Identify which cell holds the provided text, then report its (X, Y) central coordinate. 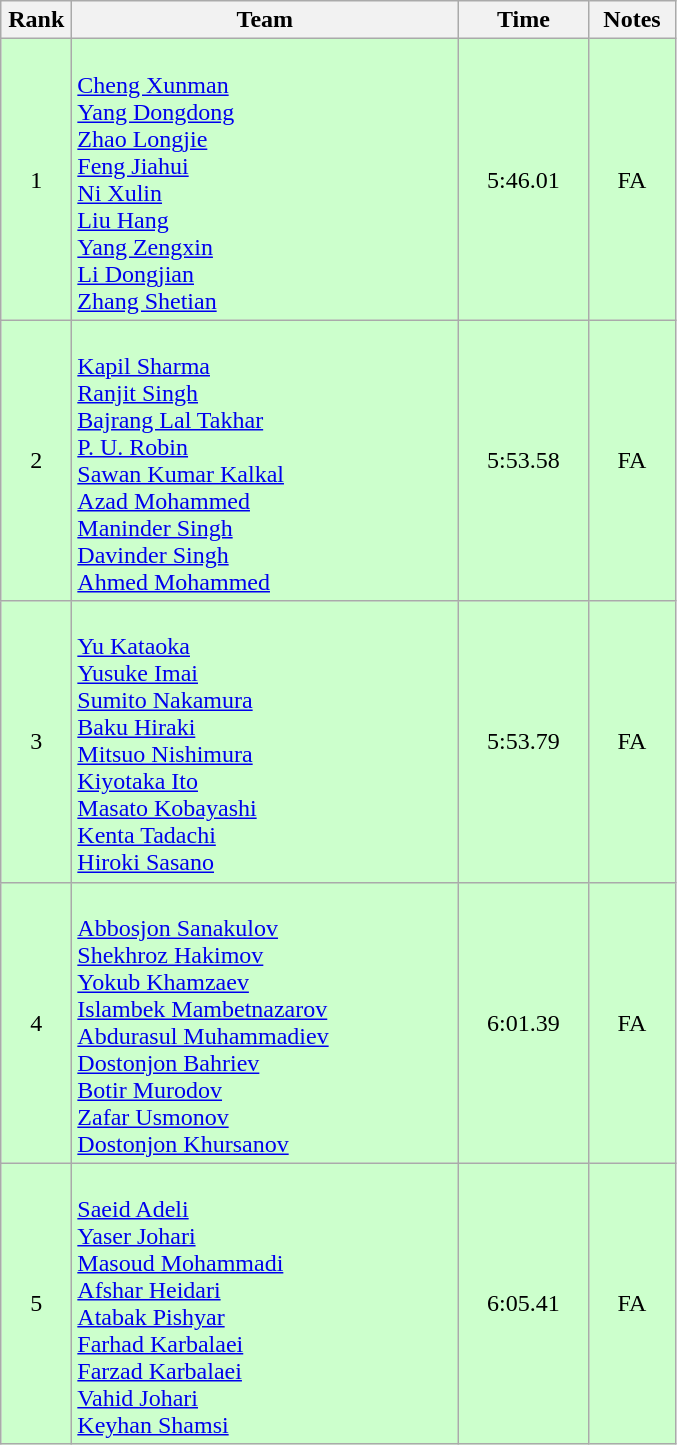
5:46.01 (524, 180)
Rank (36, 20)
3 (36, 742)
5 (36, 1304)
1 (36, 180)
Time (524, 20)
5:53.79 (524, 742)
Kapil SharmaRanjit SinghBajrang Lal TakharP. U. RobinSawan Kumar KalkalAzad MohammedManinder SinghDavinder SinghAhmed Mohammed (265, 460)
6:01.39 (524, 1022)
2 (36, 460)
Notes (632, 20)
Saeid AdeliYaser JohariMasoud MohammadiAfshar HeidariAtabak PishyarFarhad KarbalaeiFarzad KarbalaeiVahid JohariKeyhan Shamsi (265, 1304)
4 (36, 1022)
Yu KataokaYusuke ImaiSumito NakamuraBaku HirakiMitsuo NishimuraKiyotaka ItoMasato KobayashiKenta TadachiHiroki Sasano (265, 742)
6:05.41 (524, 1304)
Team (265, 20)
5:53.58 (524, 460)
Cheng XunmanYang DongdongZhao LongjieFeng JiahuiNi XulinLiu HangYang ZengxinLi DongjianZhang Shetian (265, 180)
